Search for the cell housing the specified text and yield its [x, y] center coordinate. 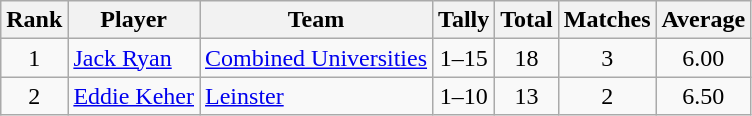
Team [316, 20]
Rank [34, 20]
3 [607, 58]
1 [34, 58]
13 [527, 96]
1–15 [464, 58]
Jack Ryan [134, 58]
18 [527, 58]
Combined Universities [316, 58]
1–10 [464, 96]
Average [704, 20]
Matches [607, 20]
6.50 [704, 96]
Eddie Keher [134, 96]
Player [134, 20]
Leinster [316, 96]
Total [527, 20]
Tally [464, 20]
6.00 [704, 58]
